Detect which cell encompasses the target text, then output its [x, y] center coordinate. 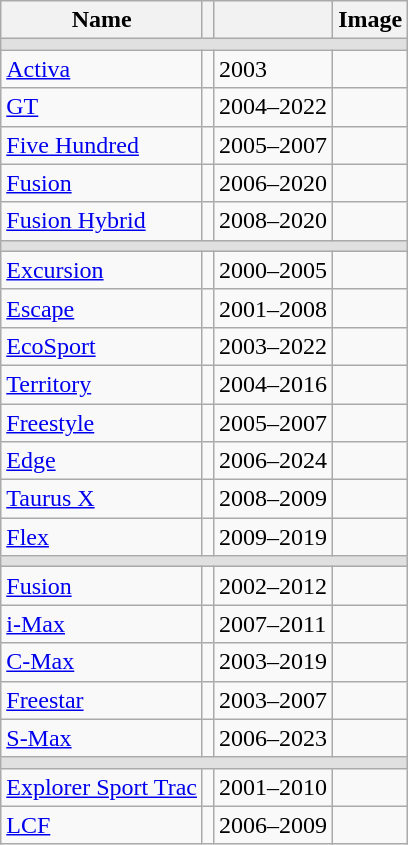
2004–2022 [274, 107]
Escape [102, 308]
LCF [102, 825]
2007–2011 [274, 624]
Taurus X [102, 499]
2003–2022 [274, 346]
C-Max [102, 662]
2003 [274, 69]
2004–2016 [274, 384]
Fusion Hybrid [102, 221]
Image [370, 20]
2002–2012 [274, 586]
2003–2007 [274, 700]
2006–2020 [274, 183]
Freestyle [102, 423]
2003–2019 [274, 662]
2008–2020 [274, 221]
2001–2008 [274, 308]
2006–2023 [274, 738]
i-Max [102, 624]
2008–2009 [274, 499]
S-Max [102, 738]
2000–2005 [274, 270]
2009–2019 [274, 537]
2006–2009 [274, 825]
Flex [102, 537]
2001–2010 [274, 787]
Explorer Sport Trac [102, 787]
Edge [102, 461]
EcoSport [102, 346]
Five Hundred [102, 145]
Excursion [102, 270]
2006–2024 [274, 461]
GT [102, 107]
Freestar [102, 700]
Activa [102, 69]
Name [102, 20]
Territory [102, 384]
